Return [X, Y] of the center of cell containing provided text 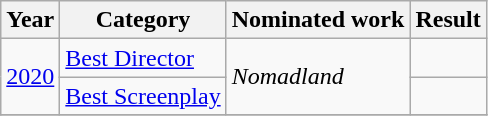
Nominated work [318, 20]
Nomadland [318, 77]
Category [143, 20]
Result [448, 20]
2020 [30, 77]
Best Director [143, 58]
Best Screenplay [143, 96]
Year [30, 20]
